Identify which cell holds the provided text, then report its (x, y) central coordinate. 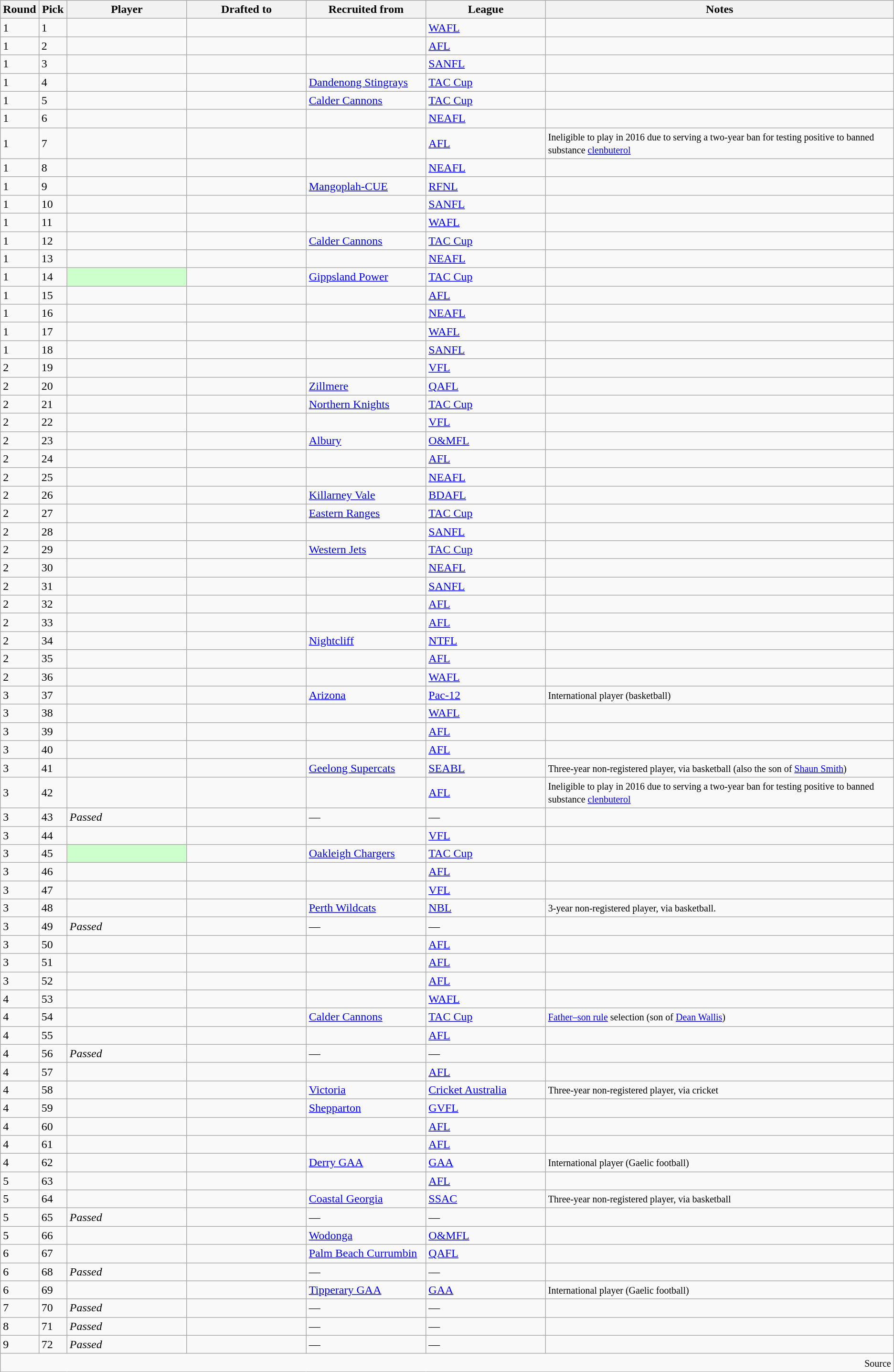
Eastern Ranges (366, 513)
63 (53, 1181)
Three-year non-registered player, via cricket (719, 1090)
22 (53, 422)
28 (53, 532)
42 (53, 792)
RFNL (486, 186)
48 (53, 908)
Albury (366, 440)
41 (53, 768)
League (486, 10)
56 (53, 1053)
33 (53, 622)
Perth Wildcats (366, 908)
Mangoplah-CUE (366, 186)
64 (53, 1199)
19 (53, 368)
Cricket Australia (486, 1090)
International player (basketball) (719, 695)
BDAFL (486, 495)
20 (53, 386)
53 (53, 999)
Western Jets (366, 550)
Arizona (366, 695)
SEABL (486, 768)
Three-year non-registered player, via basketball (also the son of Shaun Smith) (719, 768)
15 (53, 295)
54 (53, 1017)
24 (53, 459)
Pac-12 (486, 695)
18 (53, 350)
67 (53, 1254)
34 (53, 641)
44 (53, 836)
60 (53, 1126)
Wodonga (366, 1235)
69 (53, 1290)
Notes (719, 10)
39 (53, 731)
10 (53, 204)
65 (53, 1217)
Father–son rule selection (son of Dean Wallis) (719, 1017)
61 (53, 1145)
45 (53, 854)
31 (53, 586)
Player (127, 10)
14 (53, 277)
49 (53, 926)
Victoria (366, 1090)
58 (53, 1090)
46 (53, 872)
Three-year non-registered player, via basketball (719, 1199)
3-year non-registered player, via basketball. (719, 908)
Coastal Georgia (366, 1199)
NTFL (486, 641)
Pick (53, 10)
25 (53, 477)
32 (53, 604)
NBL (486, 908)
26 (53, 495)
16 (53, 313)
Geelong Supercats (366, 768)
36 (53, 677)
Dandenong Stingrays (366, 82)
Palm Beach Currumbin (366, 1254)
12 (53, 240)
23 (53, 440)
Zillmere (366, 386)
40 (53, 750)
70 (53, 1308)
17 (53, 332)
Round (20, 10)
GVFL (486, 1108)
51 (53, 963)
Killarney Vale (366, 495)
35 (53, 659)
Recruited from (366, 10)
68 (53, 1272)
55 (53, 1035)
Nightcliff (366, 641)
47 (53, 890)
52 (53, 981)
Drafted to (246, 10)
Shepparton (366, 1108)
11 (53, 222)
30 (53, 568)
Oakleigh Chargers (366, 854)
57 (53, 1072)
72 (53, 1344)
Gippsland Power (366, 277)
43 (53, 817)
66 (53, 1235)
Northern Knights (366, 404)
Source (447, 1362)
Tipperary GAA (366, 1290)
SSAC (486, 1199)
21 (53, 404)
13 (53, 259)
37 (53, 695)
50 (53, 944)
27 (53, 513)
Derry GAA (366, 1163)
38 (53, 713)
59 (53, 1108)
71 (53, 1326)
62 (53, 1163)
29 (53, 550)
